Capture the cell that displays the provided text and extract its (X, Y) central coordinate. 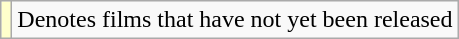
Denotes films that have not yet been released (235, 20)
